Determine the (X, Y) coordinate at the center of the cell enclosing the given text.  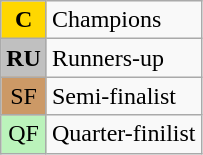
Champions (124, 20)
QF (24, 134)
C (24, 20)
Runners-up (124, 58)
Semi-finalist (124, 96)
RU (24, 58)
SF (24, 96)
Quarter-finilist (124, 134)
